Return [x, y] of the center of cell containing provided text 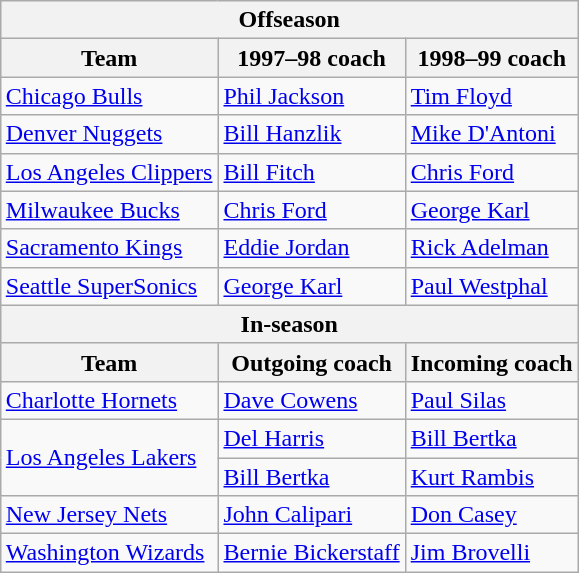
Seattle SuperSonics [109, 286]
Charlotte Hornets [109, 400]
Kurt Rambis [492, 477]
Rick Adelman [492, 248]
Bill Hanzlik [312, 134]
1998–99 coach [492, 58]
Chicago Bulls [109, 96]
Eddie Jordan [312, 248]
Mike D'Antoni [492, 134]
Los Angeles Lakers [109, 457]
In-season [289, 324]
Don Casey [492, 515]
Dave Cowens [312, 400]
Offseason [289, 20]
Washington Wizards [109, 553]
Incoming coach [492, 362]
Milwaukee Bucks [109, 210]
Denver Nuggets [109, 134]
Paul Silas [492, 400]
New Jersey Nets [109, 515]
John Calipari [312, 515]
Outgoing coach [312, 362]
1997–98 coach [312, 58]
Del Harris [312, 438]
Paul Westphal [492, 286]
Bernie Bickerstaff [312, 553]
Jim Brovelli [492, 553]
Tim Floyd [492, 96]
Sacramento Kings [109, 248]
Bill Fitch [312, 172]
Los Angeles Clippers [109, 172]
Phil Jackson [312, 96]
